Search for the cell housing the specified text and yield its [X, Y] center coordinate. 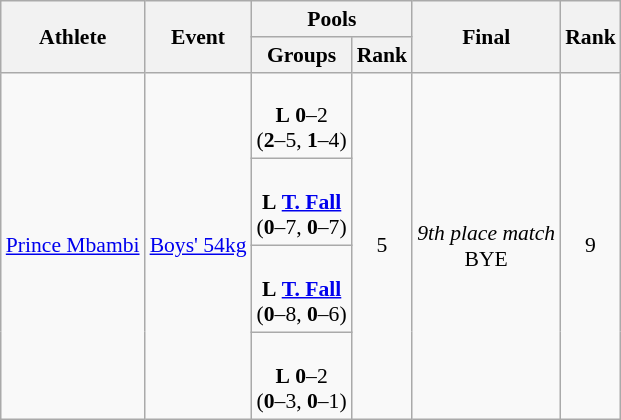
Pools [332, 19]
Groups [302, 55]
Prince Mbambi [73, 245]
L 0–2(2–5, 1–4) [302, 116]
Athlete [73, 36]
5 [382, 245]
Event [198, 36]
L T. Fall(0–8, 0–6) [302, 290]
9th place matchBYE [486, 245]
Final [486, 36]
L 0–2(0–3, 0–1) [302, 376]
Boys' 54kg [198, 245]
9 [590, 245]
L T. Fall(0–7, 0–7) [302, 202]
